Return [X, Y] of the center of cell containing provided text 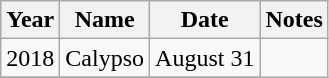
Calypso [105, 58]
2018 [30, 58]
August 31 [205, 58]
Notes [294, 20]
Year [30, 20]
Date [205, 20]
Name [105, 20]
